Return (x, y) of the center of cell containing provided text 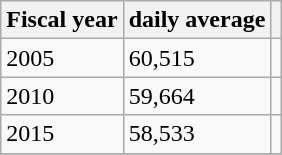
58,533 (197, 134)
60,515 (197, 58)
2005 (62, 58)
59,664 (197, 96)
daily average (197, 20)
2010 (62, 96)
2015 (62, 134)
Fiscal year (62, 20)
